Return the [x, y] coordinate for the center point of the cell that contains the specified text.  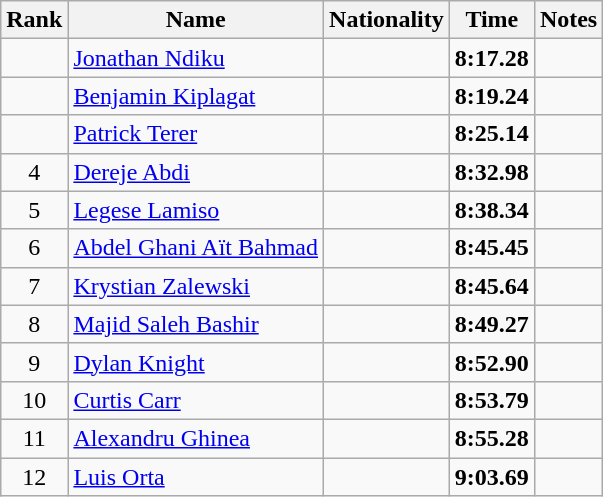
5 [34, 210]
Name [196, 20]
Nationality [387, 20]
12 [34, 477]
8:55.28 [492, 438]
9 [34, 362]
Curtis Carr [196, 400]
8:53.79 [492, 400]
8:19.24 [492, 96]
8:32.98 [492, 172]
Benjamin Kiplagat [196, 96]
Dereje Abdi [196, 172]
Jonathan Ndiku [196, 58]
10 [34, 400]
11 [34, 438]
8:38.34 [492, 210]
7 [34, 286]
8 [34, 324]
4 [34, 172]
8:25.14 [492, 134]
Krystian Zalewski [196, 286]
Notes [568, 20]
Abdel Ghani Aït Bahmad [196, 248]
Luis Orta [196, 477]
8:45.64 [492, 286]
8:49.27 [492, 324]
Legese Lamiso [196, 210]
8:52.90 [492, 362]
Patrick Terer [196, 134]
Alexandru Ghinea [196, 438]
Rank [34, 20]
9:03.69 [492, 477]
Time [492, 20]
Majid Saleh Bashir [196, 324]
6 [34, 248]
8:17.28 [492, 58]
8:45.45 [492, 248]
Dylan Knight [196, 362]
